Determine the [X, Y] coordinate at the center of the cell enclosing the given text.  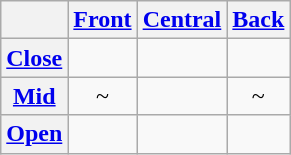
Front [102, 20]
Back [258, 20]
Central [182, 20]
Open [34, 134]
Mid [34, 96]
Close [34, 58]
